Identify which cell holds the provided text, then report its (x, y) central coordinate. 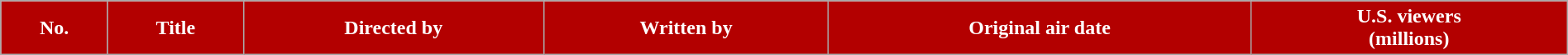
Written by (686, 28)
U.S. viewers (millions) (1409, 28)
Original air date (1040, 28)
Title (175, 28)
Directed by (394, 28)
No. (55, 28)
